Capture the cell that displays the provided text and extract its [x, y] central coordinate. 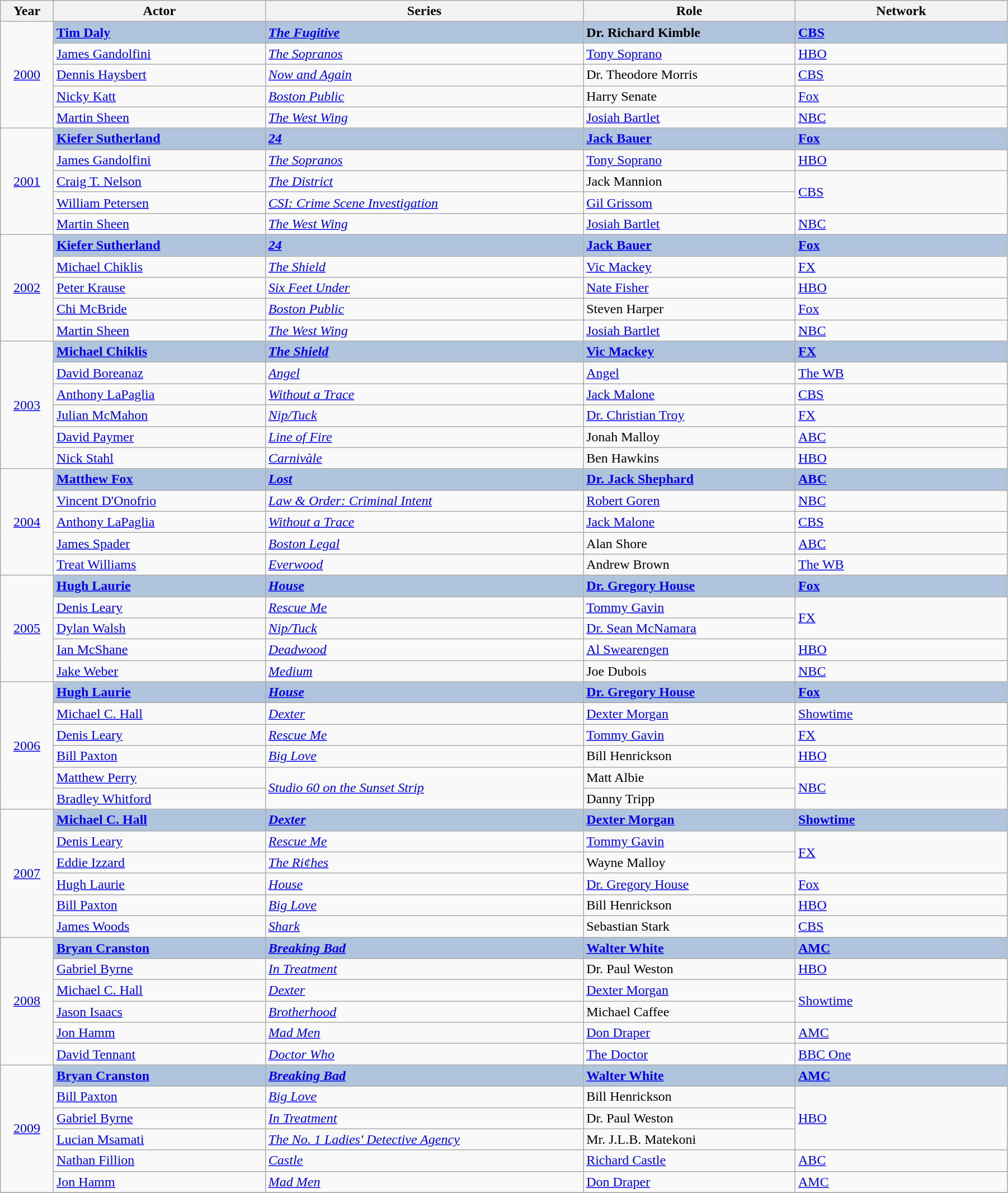
Steven Harper [689, 309]
Tim Daly [159, 32]
The No. 1 Ladies' Detective Agency [424, 1139]
Ian McShane [159, 650]
Andrew Brown [689, 564]
Alan Shore [689, 543]
2007 [27, 873]
Gil Grissom [689, 202]
Lucian Msamati [159, 1139]
The Doctor [689, 1054]
Lost [424, 479]
Harry Senate [689, 96]
Treat Williams [159, 564]
Matthew Perry [159, 777]
Nathan Fillion [159, 1161]
James Woods [159, 926]
Dr. Richard Kimble [689, 32]
David Boreanaz [159, 373]
Richard Castle [689, 1161]
Brotherhood [424, 1012]
2002 [27, 287]
Matt Albie [689, 777]
Peter Krause [159, 288]
Castle [424, 1161]
Boston Legal [424, 543]
Shark [424, 926]
Craig T. Nelson [159, 181]
2005 [27, 628]
The Ri¢hes [424, 862]
2008 [27, 1001]
Sebastian Stark [689, 926]
Bradley Whitford [159, 799]
2009 [27, 1129]
The Fugitive [424, 32]
CSI: Crime Scene Investigation [424, 202]
Doctor Who [424, 1054]
2000 [27, 75]
David Paymer [159, 437]
Nate Fisher [689, 288]
BBC One [902, 1054]
Deadwood [424, 650]
The District [424, 181]
Chi McBride [159, 309]
Eddie Izzard [159, 862]
Danny Tripp [689, 799]
Dylan Walsh [159, 629]
Studio 60 on the Sunset Strip [424, 788]
2004 [27, 522]
Mr. J.L.B. Matekoni [689, 1139]
Wayne Malloy [689, 862]
Line of Fire [424, 437]
Nick Stahl [159, 458]
Everwood [424, 564]
Six Feet Under [424, 288]
Matthew Fox [159, 479]
Dr. Christian Troy [689, 416]
2001 [27, 181]
Robert Goren [689, 501]
Jack Mannion [689, 181]
Dr. Jack Shephard [689, 479]
James Spader [159, 543]
Nicky Katt [159, 96]
Jake Weber [159, 671]
Joe Dubois [689, 671]
William Petersen [159, 202]
Ben Hawkins [689, 458]
Jason Isaacs [159, 1012]
2006 [27, 746]
Now and Again [424, 75]
Year [27, 11]
Dr. Sean McNamara [689, 629]
Law & Order: Criminal Intent [424, 501]
2003 [27, 405]
David Tennant [159, 1054]
Al Swearengen [689, 650]
Network [902, 11]
Role [689, 11]
Carnivàle [424, 458]
Actor [159, 11]
Dr. Theodore Morris [689, 75]
Medium [424, 671]
Michael Caffee [689, 1012]
Vincent D'Onofrio [159, 501]
Series [424, 11]
Jonah Malloy [689, 437]
Julian McMahon [159, 416]
Dennis Haysbert [159, 75]
